For the text-containing cell, return its midpoint in [x, y] coordinate format. 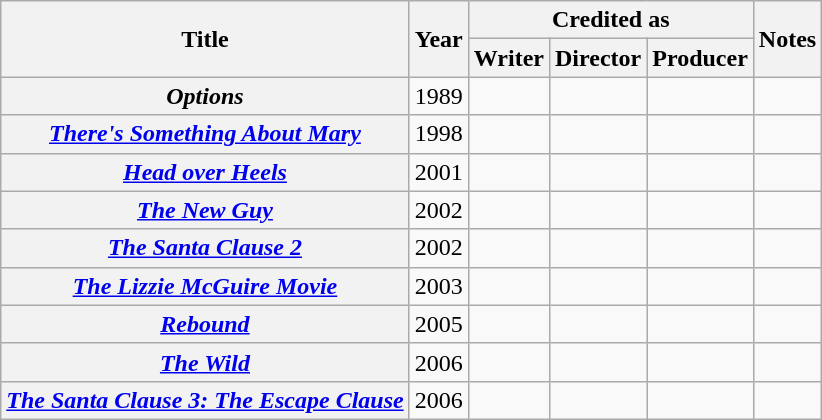
2003 [438, 286]
Head over Heels [205, 172]
1989 [438, 96]
2005 [438, 324]
The Santa Clause 3: The Escape Clause [205, 400]
Producer [700, 58]
The Wild [205, 362]
The New Guy [205, 210]
2001 [438, 172]
The Lizzie McGuire Movie [205, 286]
Title [205, 39]
Director [598, 58]
The Santa Clause 2 [205, 248]
Notes [787, 39]
Options [205, 96]
Year [438, 39]
Writer [508, 58]
1998 [438, 134]
Credited as [610, 20]
Rebound [205, 324]
There's Something About Mary [205, 134]
